Locate the cell with the specified text and output its [x, y] center coordinate. 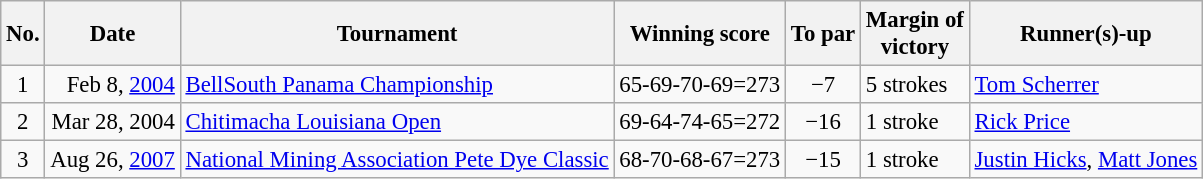
Runner(s)-up [1086, 34]
Chitimacha Louisiana Open [397, 122]
To par [824, 34]
68-70-68-67=273 [700, 160]
Tournament [397, 34]
3 [23, 160]
No. [23, 34]
Tom Scherrer [1086, 85]
−16 [824, 122]
Aug 26, 2007 [112, 160]
2 [23, 122]
Justin Hicks, Matt Jones [1086, 160]
Mar 28, 2004 [112, 122]
Margin ofvictory [916, 34]
Feb 8, 2004 [112, 85]
−15 [824, 160]
5 strokes [916, 85]
69-64-74-65=272 [700, 122]
Winning score [700, 34]
65-69-70-69=273 [700, 85]
BellSouth Panama Championship [397, 85]
−7 [824, 85]
National Mining Association Pete Dye Classic [397, 160]
Date [112, 34]
Rick Price [1086, 122]
1 [23, 85]
